Extract the (x, y) coordinate from the center of the cell holding the provided text.  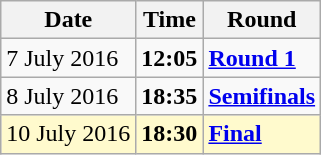
Date (68, 20)
12:05 (170, 58)
10 July 2016 (68, 134)
Semifinals (262, 96)
18:35 (170, 96)
8 July 2016 (68, 96)
18:30 (170, 134)
Final (262, 134)
Round (262, 20)
Time (170, 20)
Round 1 (262, 58)
7 July 2016 (68, 58)
